Capture the cell that displays the provided text and extract its (x, y) central coordinate. 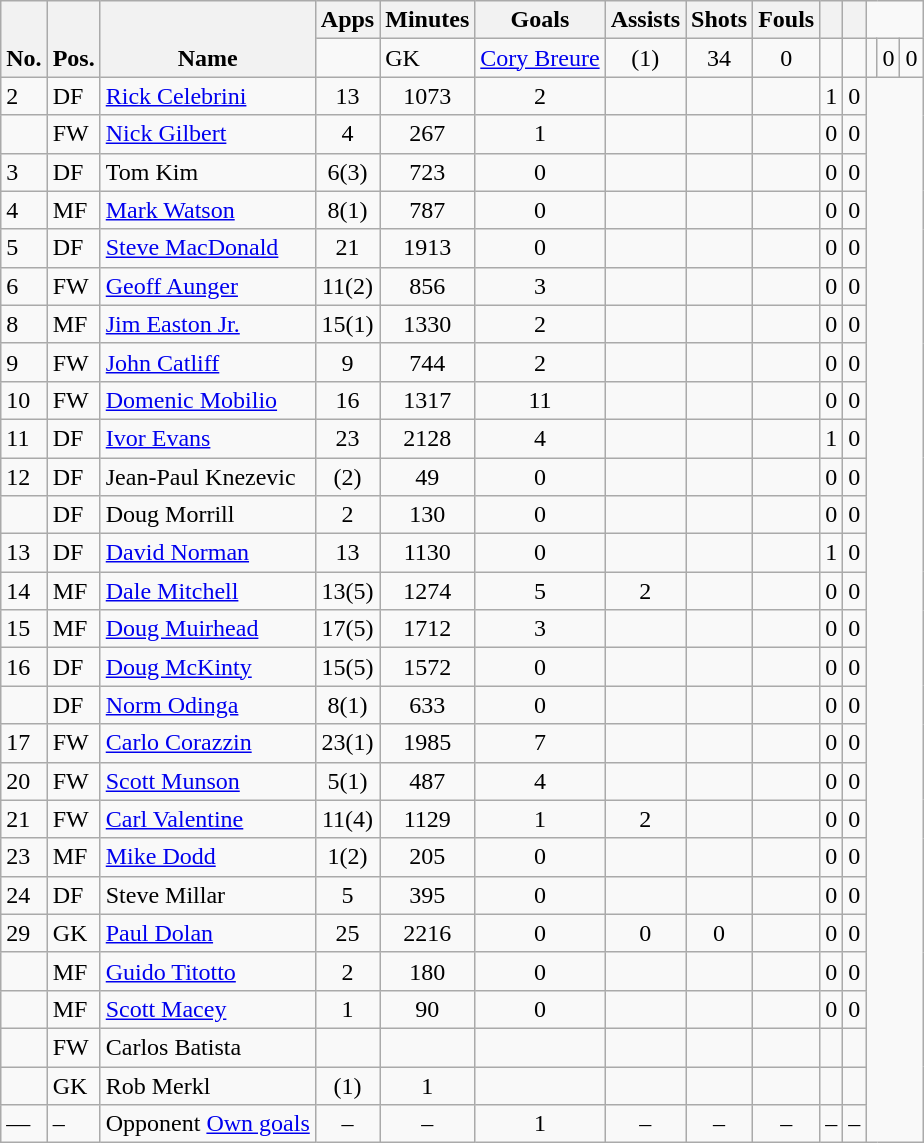
Mike Dodd (208, 857)
Dale Mitchell (208, 591)
10 (24, 400)
723 (428, 172)
15(5) (347, 667)
14 (24, 591)
1073 (428, 96)
787 (428, 210)
Guido Titotto (208, 971)
Nick Gilbert (208, 134)
Carl Valentine (208, 819)
11(4) (347, 819)
1274 (428, 591)
Doug Morrill (208, 515)
Domenic Mobilio (208, 400)
Tom Kim (208, 172)
Goals (540, 20)
6(3) (347, 172)
David Norman (208, 553)
267 (428, 134)
15 (24, 629)
Carlos Batista (208, 1047)
7 (540, 743)
Pos. (74, 39)
11(2) (347, 286)
Doug McKinty (208, 667)
Geoff Aunger (208, 286)
1913 (428, 248)
Scott Munson (208, 781)
Mark Watson (208, 210)
5(1) (347, 781)
1985 (428, 743)
1572 (428, 667)
34 (720, 58)
Scott Macey (208, 1009)
Fouls (786, 20)
1712 (428, 629)
90 (428, 1009)
13(5) (347, 591)
744 (428, 362)
17(5) (347, 629)
180 (428, 971)
205 (428, 857)
1129 (428, 819)
1(2) (347, 857)
8 (24, 324)
— (24, 1124)
23(1) (347, 743)
17 (24, 743)
12 (24, 477)
(2) (347, 477)
Steve MacDonald (208, 248)
Name (208, 39)
Ivor Evans (208, 438)
Opponent Own goals (208, 1124)
2128 (428, 438)
15(1) (347, 324)
6 (24, 286)
Norm Odinga (208, 705)
49 (428, 477)
Rob Merkl (208, 1085)
Steve Millar (208, 895)
Apps (347, 20)
Doug Muirhead (208, 629)
John Catliff (208, 362)
Paul Dolan (208, 933)
20 (24, 781)
Jean-Paul Knezevic (208, 477)
Carlo Corazzin (208, 743)
1330 (428, 324)
Assists (645, 20)
Minutes (428, 20)
1130 (428, 553)
487 (428, 781)
1317 (428, 400)
No. (24, 39)
29 (24, 933)
2216 (428, 933)
130 (428, 515)
395 (428, 895)
856 (428, 286)
24 (24, 895)
25 (347, 933)
Cory Breure (540, 58)
Shots (720, 20)
633 (428, 705)
Jim Easton Jr. (208, 324)
Rick Celebrini (208, 96)
